Pinpoint the cell where the given text exists, returning its [x, y] midpoint coordinate. 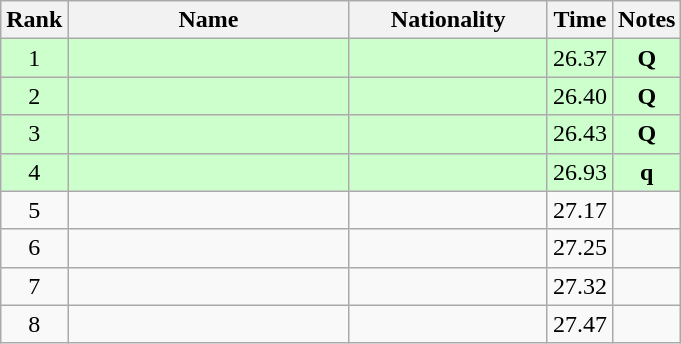
27.47 [580, 324]
27.25 [580, 248]
7 [34, 286]
Notes [647, 20]
27.17 [580, 210]
2 [34, 96]
26.37 [580, 58]
1 [34, 58]
Rank [34, 20]
8 [34, 324]
3 [34, 134]
4 [34, 172]
5 [34, 210]
Nationality [448, 20]
6 [34, 248]
26.43 [580, 134]
q [647, 172]
Time [580, 20]
27.32 [580, 286]
26.40 [580, 96]
Name [208, 20]
26.93 [580, 172]
